Provide the [X, Y] coordinate of the cell's center where the given text is located.  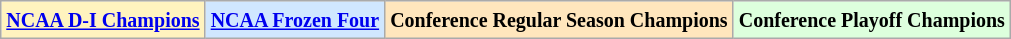
NCAA Frozen Four [295, 20]
NCAA D-I Champions [103, 20]
Conference Regular Season Champions [560, 20]
Conference Playoff Champions [872, 20]
